Detect which cell encompasses the target text, then output its (x, y) center coordinate. 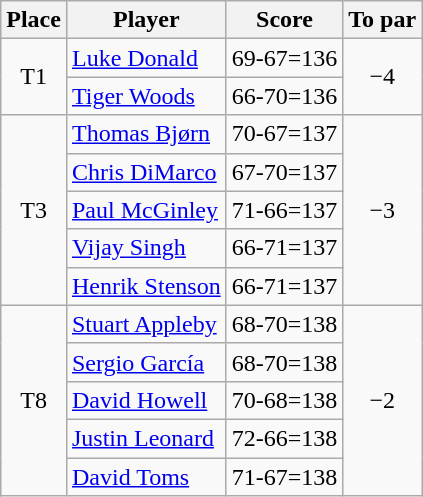
72-66=138 (284, 438)
70-68=138 (284, 400)
−2 (382, 400)
To par (382, 20)
Score (284, 20)
Vijay Singh (146, 248)
David Toms (146, 477)
71-66=137 (284, 210)
−4 (382, 77)
T8 (34, 400)
T3 (34, 210)
Chris DiMarco (146, 172)
71-67=138 (284, 477)
Tiger Woods (146, 96)
Justin Leonard (146, 438)
Place (34, 20)
Player (146, 20)
T1 (34, 77)
70-67=137 (284, 134)
−3 (382, 210)
Sergio García (146, 362)
67-70=137 (284, 172)
69-67=136 (284, 58)
Henrik Stenson (146, 286)
Paul McGinley (146, 210)
Thomas Bjørn (146, 134)
66-70=136 (284, 96)
Stuart Appleby (146, 324)
David Howell (146, 400)
Luke Donald (146, 58)
